For the text-containing cell, return its midpoint in (X, Y) coordinate format. 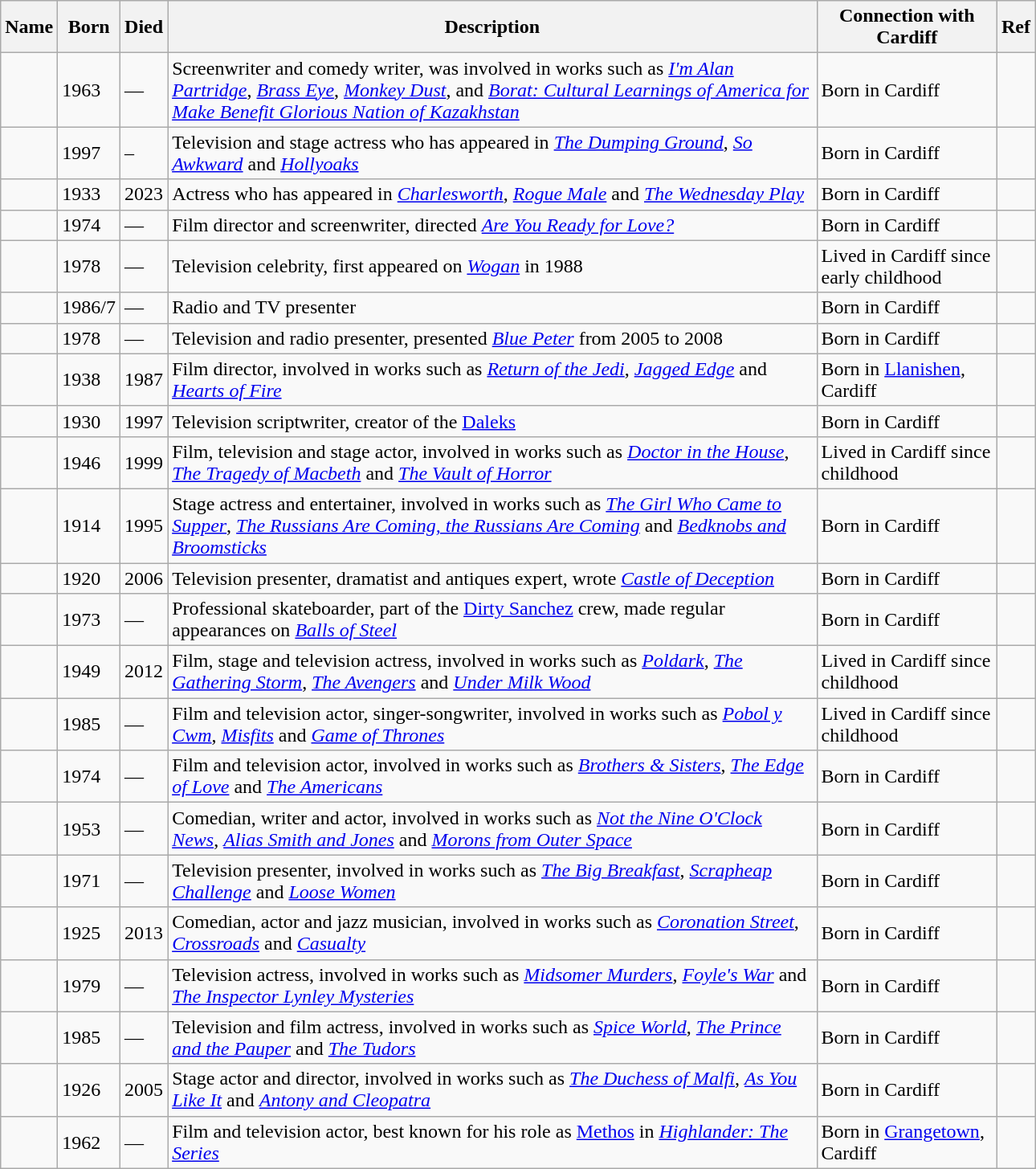
Comedian, actor and jazz musician, involved in works such as Coronation Street, Crossroads and Casualty (492, 934)
1979 (89, 985)
Television and film actress, involved in works such as Spice World, The Prince and the Pauper and The Tudors (492, 1038)
1920 (89, 578)
Television scriptwriter, creator of the Daleks (492, 421)
Died (145, 27)
Film and television actor, best known for his role as Methos in Highlander: The Series (492, 1142)
Television and radio presenter, presented Blue Peter from 2005 to 2008 (492, 338)
Lived in Cardiff since early childhood (907, 267)
1986/7 (89, 308)
2013 (145, 934)
1987 (145, 379)
Born (89, 27)
1949 (89, 672)
1933 (89, 194)
1953 (89, 829)
1914 (89, 525)
Television actress, involved in works such as Midsomer Murders, Foyle's War and The Inspector Lynley Mysteries (492, 985)
Comedian, writer and actor, involved in works such as Not the Nine O'Clock News, Alias Smith and Jones and Morons from Outer Space (492, 829)
1938 (89, 379)
Name (29, 27)
1999 (145, 463)
Radio and TV presenter (492, 308)
Film, stage and television actress, involved in works such as Poldark, The Gathering Storm, The Avengers and Under Milk Wood (492, 672)
Professional skateboarder, part of the Dirty Sanchez crew, made regular appearances on Balls of Steel (492, 620)
1971 (89, 881)
– (145, 153)
Film director and screenwriter, directed Are You Ready for Love? (492, 225)
Film and television actor, involved in works such as Brothers & Sisters, The Edge of Love and The Americans (492, 776)
1926 (89, 1089)
Born in Grangetown, Cardiff (907, 1142)
1962 (89, 1142)
1925 (89, 934)
1973 (89, 620)
2012 (145, 672)
Film and television actor, singer-songwriter, involved in works such as Pobol y Cwm, Misfits and Game of Thrones (492, 725)
2023 (145, 194)
Born in Llanishen, Cardiff (907, 379)
Ref (1015, 27)
Film director, involved in works such as Return of the Jedi, Jagged Edge and Hearts of Fire (492, 379)
2005 (145, 1089)
Stage actor and director, involved in works such as The Duchess of Malfi, As You Like It and Antony and Cleopatra (492, 1089)
Connection with Cardiff (907, 27)
Film, television and stage actor, involved in works such as Doctor in the House, The Tragedy of Macbeth and The Vault of Horror (492, 463)
Actress who has appeared in Charlesworth, Rogue Male and The Wednesday Play (492, 194)
Television presenter, dramatist and antiques expert, wrote Castle of Deception (492, 578)
Description (492, 27)
1963 (89, 90)
1946 (89, 463)
2006 (145, 578)
Television presenter, involved in works such as The Big Breakfast, Scrapheap Challenge and Loose Women (492, 881)
Television and stage actress who has appeared in The Dumping Ground, So Awkward and Hollyoaks (492, 153)
1995 (145, 525)
Television celebrity, first appeared on Wogan in 1988 (492, 267)
1930 (89, 421)
